Pinpoint the cell where the given text exists, returning its [x, y] midpoint coordinate. 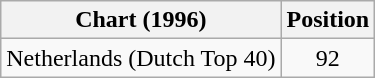
Chart (1996) [141, 20]
Netherlands (Dutch Top 40) [141, 58]
Position [328, 20]
92 [328, 58]
